Scan for the cell matching the given text and deliver its [x, y] coordinate at center. 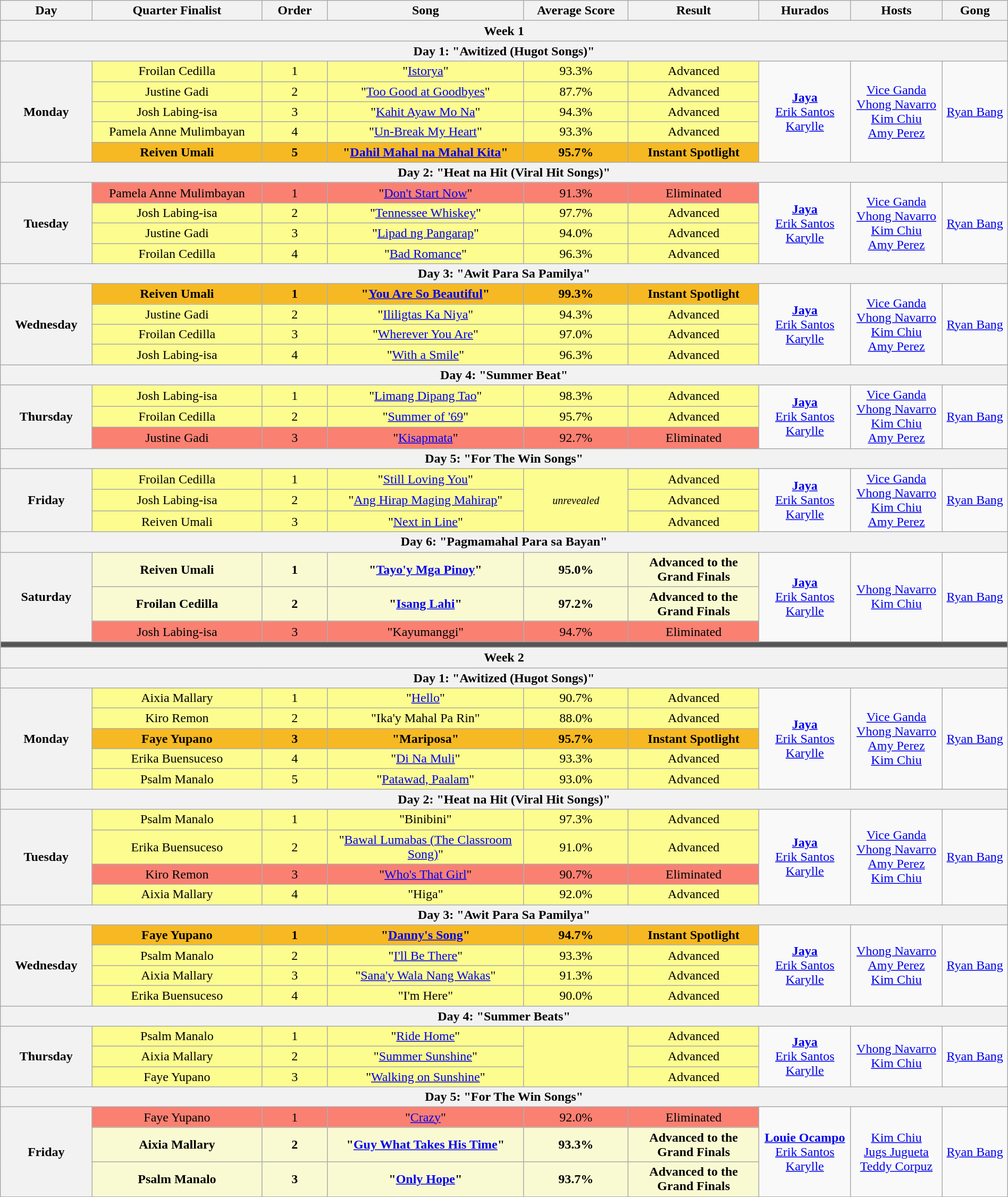
"Kayumanggi" [425, 631]
"Istorya" [425, 71]
Hosts [896, 11]
unrevealed [576, 500]
"Lipad ng Pangarap" [425, 233]
Week 1 [504, 31]
"Mariposa" [425, 739]
"Isang Lahi" [425, 604]
Day 4: "Summer Beat" [504, 375]
"Limang Dipang Tao" [425, 396]
87.7% [576, 91]
"Wherever You Are" [425, 334]
"Ride Home" [425, 1036]
Kim ChiuJugs JuguetaTeddy Corpuz [896, 1152]
"Higa" [425, 894]
Week 2 [504, 657]
98.3% [576, 396]
"I'm Here" [425, 995]
Song [425, 11]
Order [295, 11]
"With a Smile" [425, 355]
"Ang Hirap Maging Mahirap" [425, 500]
97.3% [576, 819]
97.7% [576, 213]
"Guy What Takes His Time" [425, 1144]
"I'll Be There" [425, 955]
"Hello" [425, 698]
"Summer Sunshine" [425, 1057]
93.0% [576, 779]
"Walking on Sunshine" [425, 1077]
"Who's That Girl" [425, 874]
"Ililigtas Ka Niya" [425, 314]
"Ika'y Mahal Pa Rin" [425, 718]
"Tennessee Whiskey" [425, 213]
"Un-Break My Heart" [425, 132]
"Crazy" [425, 1117]
"Next in Line" [425, 521]
"You Are So Beautiful" [425, 294]
Vhong NavarroAmy PerezKim Chiu [896, 965]
Quarter Finalist [177, 11]
Louie OcampoErik SantosKarylle [805, 1152]
"Summer of '69" [425, 417]
"Bad Romance" [425, 254]
Result [694, 11]
97.2% [576, 604]
"Binibini" [425, 819]
"Bawal Lumabas (The Classroom Song)" [425, 847]
92.7% [576, 438]
Saturday [46, 597]
97.0% [576, 334]
99.3% [576, 294]
91.0% [576, 847]
Day 4: "Summer Beats" [504, 1016]
"Danny's Song" [425, 935]
"Tayo'y Mga Pinoy" [425, 569]
95.0% [576, 569]
"Don't Start Now" [425, 192]
"Di Na Muli" [425, 759]
Day [46, 11]
93.7% [576, 1179]
"Kahit Ayaw Mo Na" [425, 112]
94.0% [576, 233]
Hurados [805, 11]
"Too Good at Goodbyes" [425, 91]
"Still Loving You" [425, 479]
"Dahil Mahal na Mahal Kita" [425, 152]
90.0% [576, 995]
"Only Hope" [425, 1179]
"Kisapmata" [425, 438]
Average Score [576, 11]
Gong [975, 11]
"Sana'y Wala Nang Wakas" [425, 975]
Day 6: "Pagmamahal Para sa Bayan" [504, 542]
88.0% [576, 718]
"Patawad, Paalam" [425, 779]
